Locate the cell with the specified text and output its [x, y] center coordinate. 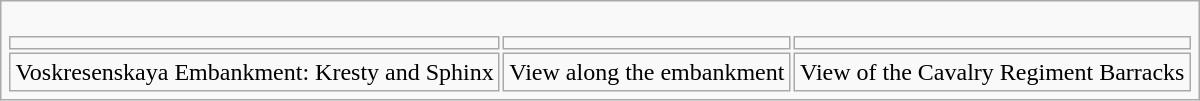
View of the Cavalry Regiment Barracks [992, 72]
Voskresenskaya Embankment: Kresty and Sphinx View along the embankment View of the Cavalry Regiment Barracks [600, 50]
View along the embankment [647, 72]
Voskresenskaya Embankment: Kresty and Sphinx [254, 72]
